For the text-containing cell, return its midpoint in [x, y] coordinate format. 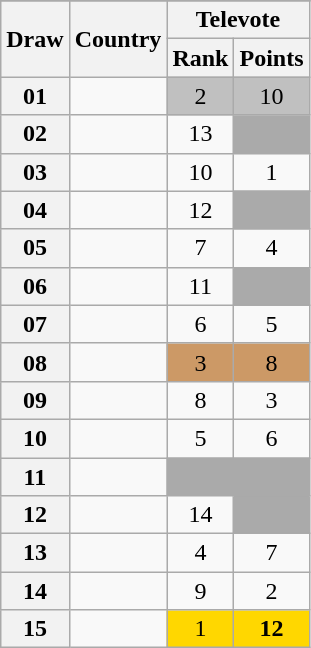
02 [35, 134]
08 [35, 362]
Draw [35, 39]
Country [118, 39]
15 [35, 629]
05 [35, 248]
Televote [238, 20]
04 [35, 210]
07 [35, 324]
06 [35, 286]
Points [272, 58]
09 [35, 400]
9 [200, 591]
01 [35, 96]
03 [35, 172]
Rank [200, 58]
